Return the (X, Y) coordinate for the center point of the cell that contains the specified text.  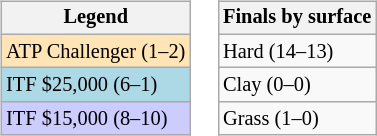
Legend (96, 18)
ITF $25,000 (6–1) (96, 85)
ATP Challenger (1–2) (96, 51)
Clay (0–0) (297, 85)
ITF $15,000 (8–10) (96, 119)
Finals by surface (297, 18)
Hard (14–13) (297, 51)
Grass (1–0) (297, 119)
